Capture the cell that displays the provided text and extract its (X, Y) central coordinate. 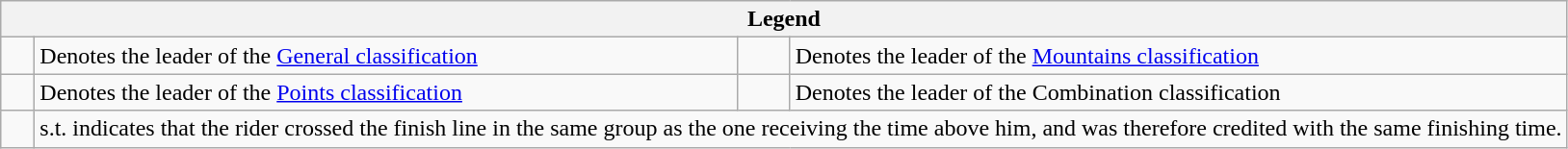
Denotes the leader of the Points classification (385, 92)
Denotes the leader of the Mountains classification (1179, 56)
Denotes the leader of the General classification (385, 56)
Legend (784, 19)
Denotes the leader of the Combination classification (1179, 92)
